Return the (x, y) coordinate for the center point of the cell that contains the specified text.  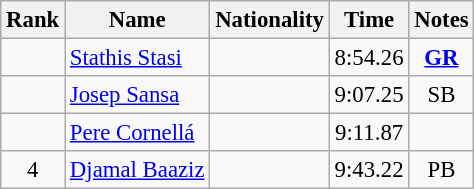
SB (442, 95)
9:07.25 (369, 95)
Notes (442, 20)
Nationality (270, 20)
Rank (33, 20)
GR (442, 58)
9:11.87 (369, 133)
Pere Cornellá (138, 133)
PB (442, 170)
Stathis Stasi (138, 58)
Time (369, 20)
Djamal Baaziz (138, 170)
Josep Sansa (138, 95)
8:54.26 (369, 58)
Name (138, 20)
9:43.22 (369, 170)
4 (33, 170)
